Detect which cell encompasses the target text, then output its [x, y] center coordinate. 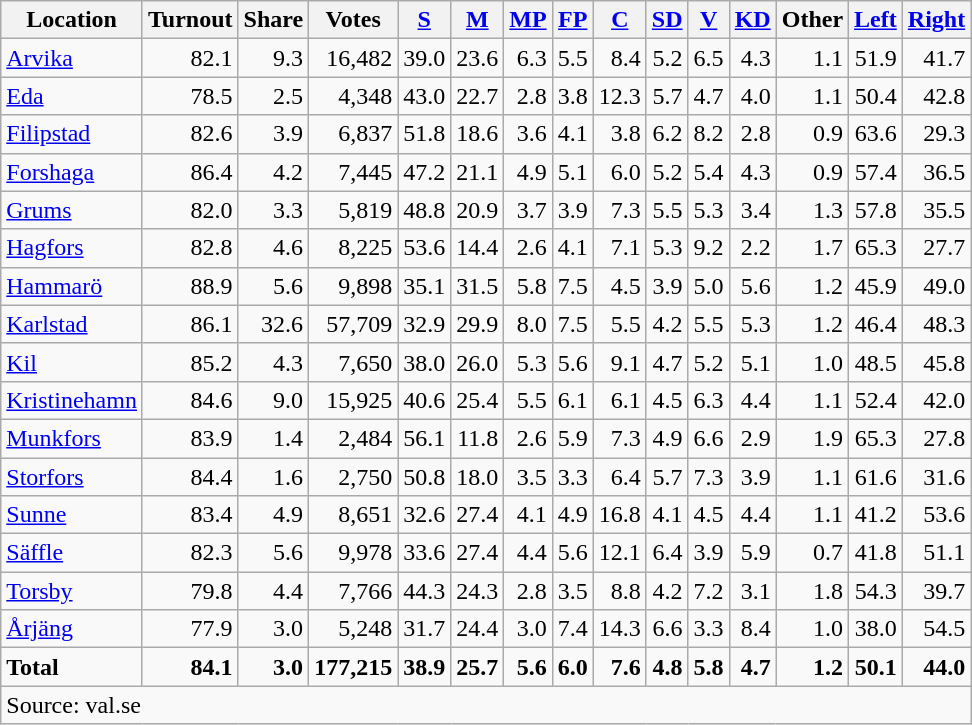
84.1 [190, 667]
48.3 [936, 324]
1.6 [274, 477]
2,750 [354, 477]
Total [72, 667]
24.3 [478, 591]
Storfors [72, 477]
1.7 [812, 248]
6.5 [708, 58]
9.1 [620, 362]
11.8 [478, 438]
2.2 [752, 248]
50.4 [876, 96]
82.8 [190, 248]
85.2 [190, 362]
5.0 [708, 286]
88.9 [190, 286]
33.6 [424, 553]
8,651 [354, 515]
3.6 [528, 134]
8.0 [528, 324]
4.8 [667, 667]
Säffle [72, 553]
56.1 [424, 438]
7,650 [354, 362]
83.9 [190, 438]
M [478, 20]
44.3 [424, 591]
KD [752, 20]
47.2 [424, 172]
41.2 [876, 515]
77.9 [190, 629]
57.4 [876, 172]
35.5 [936, 210]
20.9 [478, 210]
51.9 [876, 58]
5,248 [354, 629]
1.4 [274, 438]
84.4 [190, 477]
FP [572, 20]
2,484 [354, 438]
6.2 [667, 134]
3.4 [752, 210]
57.8 [876, 210]
Votes [354, 20]
3.7 [528, 210]
Sunne [72, 515]
Årjäng [72, 629]
7,766 [354, 591]
Other [812, 20]
18.0 [478, 477]
9,898 [354, 286]
63.6 [876, 134]
MP [528, 20]
43.0 [424, 96]
57,709 [354, 324]
45.9 [876, 286]
1.9 [812, 438]
7.2 [708, 591]
50.1 [876, 667]
16,482 [354, 58]
9,978 [354, 553]
Eda [72, 96]
12.3 [620, 96]
Hagfors [72, 248]
51.8 [424, 134]
27.7 [936, 248]
48.5 [876, 362]
14.4 [478, 248]
Grums [72, 210]
Turnout [190, 20]
7.4 [572, 629]
2.9 [752, 438]
32.9 [424, 324]
Karlstad [72, 324]
35.1 [424, 286]
15,925 [354, 400]
8.8 [620, 591]
36.5 [936, 172]
22.7 [478, 96]
Torsby [72, 591]
9.2 [708, 248]
51.1 [936, 553]
48.8 [424, 210]
40.6 [424, 400]
Filipstad [72, 134]
7.1 [620, 248]
25.7 [478, 667]
38.9 [424, 667]
82.1 [190, 58]
12.1 [620, 553]
44.0 [936, 667]
46.4 [876, 324]
42.8 [936, 96]
5,819 [354, 210]
86.1 [190, 324]
78.5 [190, 96]
Kristinehamn [72, 400]
86.4 [190, 172]
Source: val.se [486, 705]
V [708, 20]
C [620, 20]
8,225 [354, 248]
7,445 [354, 172]
82.6 [190, 134]
79.8 [190, 591]
41.8 [876, 553]
18.6 [478, 134]
7.6 [620, 667]
S [424, 20]
14.3 [620, 629]
41.7 [936, 58]
26.0 [478, 362]
6,837 [354, 134]
45.8 [936, 362]
2.5 [274, 96]
82.0 [190, 210]
29.3 [936, 134]
177,215 [354, 667]
Munkfors [72, 438]
83.4 [190, 515]
4.6 [274, 248]
Left [876, 20]
Kil [72, 362]
31.5 [478, 286]
9.0 [274, 400]
29.9 [478, 324]
4.0 [752, 96]
Forshaga [72, 172]
42.0 [936, 400]
23.6 [478, 58]
Share [274, 20]
31.7 [424, 629]
39.7 [936, 591]
61.6 [876, 477]
50.8 [424, 477]
16.8 [620, 515]
54.5 [936, 629]
SD [667, 20]
Hammarö [72, 286]
0.7 [812, 553]
24.4 [478, 629]
8.2 [708, 134]
9.3 [274, 58]
21.1 [478, 172]
54.3 [876, 591]
82.3 [190, 553]
84.6 [190, 400]
3.1 [752, 591]
49.0 [936, 286]
1.8 [812, 591]
4,348 [354, 96]
25.4 [478, 400]
Right [936, 20]
39.0 [424, 58]
Arvika [72, 58]
Location [72, 20]
5.4 [708, 172]
31.6 [936, 477]
1.3 [812, 210]
27.8 [936, 438]
52.4 [876, 400]
